Capture the cell that displays the provided text and extract its [x, y] central coordinate. 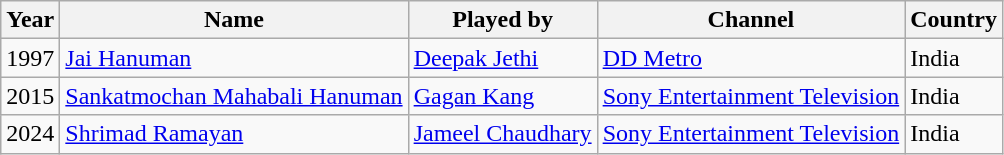
Jai Hanuman [234, 58]
Year [30, 20]
Gagan Kang [502, 96]
Played by [502, 20]
1997 [30, 58]
2024 [30, 134]
Sankatmochan Mahabali Hanuman [234, 96]
Jameel Chaudhary [502, 134]
Deepak Jethi [502, 58]
2015 [30, 96]
Country [954, 20]
Name [234, 20]
DD Metro [751, 58]
Shrimad Ramayan [234, 134]
Channel [751, 20]
